Extract the [X, Y] coordinate from the center of the cell holding the provided text.  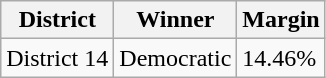
Democratic [176, 58]
14.46% [281, 58]
Winner [176, 20]
District 14 [58, 58]
District [58, 20]
Margin [281, 20]
